Locate the cell with the specified text and output its [X, Y] center coordinate. 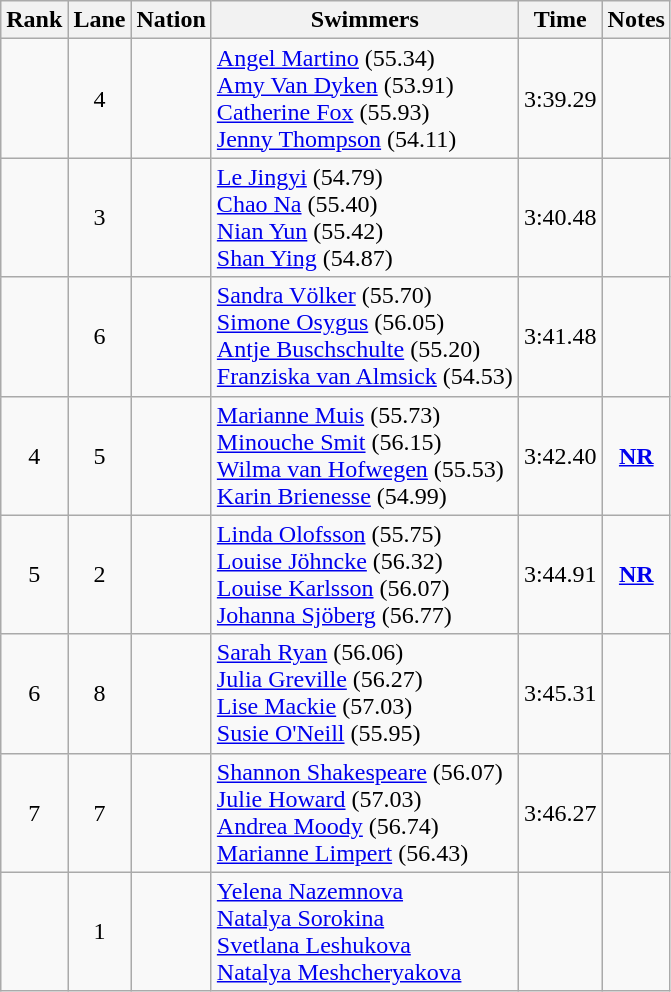
Nation [171, 20]
3 [100, 218]
Angel Martino (55.34)Amy Van Dyken (53.91)Catherine Fox (55.93)Jenny Thompson (54.11) [364, 98]
Time [560, 20]
8 [100, 694]
Marianne Muis (55.73)Minouche Smit (56.15)Wilma van Hofwegen (55.53)Karin Brienesse (54.99) [364, 456]
Shannon Shakespeare (56.07)Julie Howard (57.03)Andrea Moody (56.74)Marianne Limpert (56.43) [364, 812]
Notes [636, 20]
3:40.48 [560, 218]
3:39.29 [560, 98]
Linda Olofsson (55.75)Louise Jöhncke (56.32)Louise Karlsson (56.07)Johanna Sjöberg (56.77) [364, 574]
2 [100, 574]
3:44.91 [560, 574]
3:41.48 [560, 336]
3:45.31 [560, 694]
Sandra Völker (55.70)Simone Osygus (56.05)Antje Buschschulte (55.20)Franziska van Almsick (54.53) [364, 336]
Rank [34, 20]
3:46.27 [560, 812]
Yelena NazemnovaNatalya SorokinaSvetlana LeshukovaNatalya Meshcheryakova [364, 932]
Lane [100, 20]
1 [100, 932]
Sarah Ryan (56.06)Julia Greville (56.27)Lise Mackie (57.03)Susie O'Neill (55.95) [364, 694]
Swimmers [364, 20]
Le Jingyi (54.79)Chao Na (55.40)Nian Yun (55.42)Shan Ying (54.87) [364, 218]
3:42.40 [560, 456]
